Output the [x, y] coordinate of the center of the cell containing the given text.  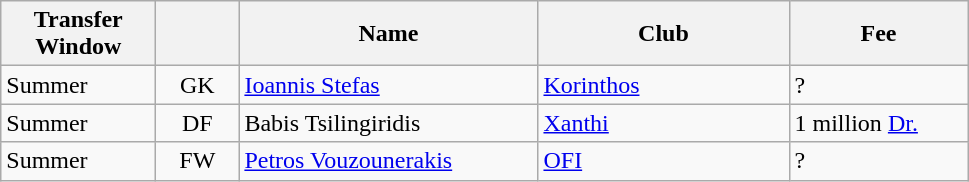
DF [198, 123]
GK [198, 85]
Ioannis Stefas [388, 85]
1 million Dr. [878, 123]
Name [388, 34]
Korinthos [664, 85]
FW [198, 161]
Club [664, 34]
Transfer Window [78, 34]
Xanthi [664, 123]
Fee [878, 34]
Babis Tsilingiridis [388, 123]
OFI [664, 161]
Petros Vouzounerakis [388, 161]
